Output the [x, y] coordinate of the center of the cell containing the given text.  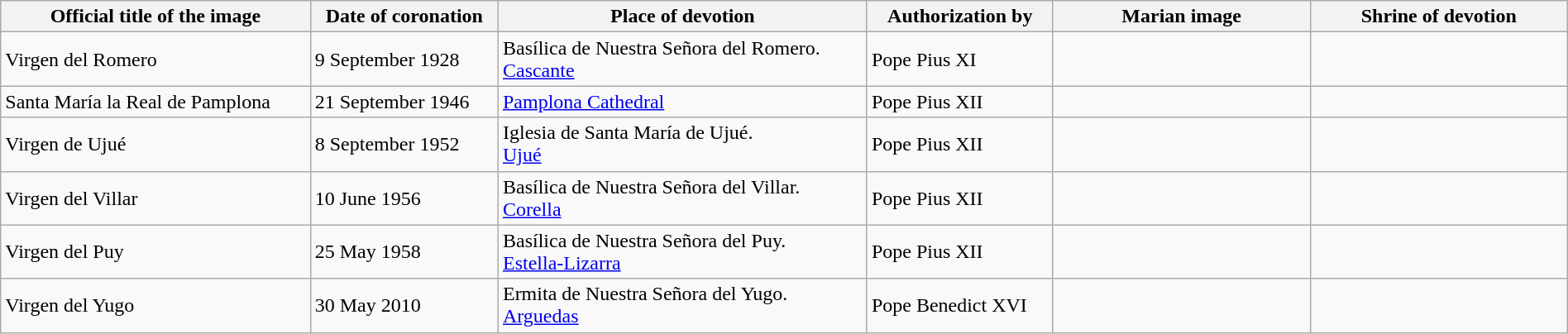
Shrine of devotion [1439, 17]
Iglesia de Santa María de Ujué.Ujué [682, 144]
Ermita de Nuestra Señora del Yugo.Arguedas [682, 306]
Official title of the image [155, 17]
Basílica de Nuestra Señora del Villar.Corella [682, 198]
Basílica de Nuestra Señora del Puy.Estella-Lizarra [682, 251]
Virgen del Puy [155, 251]
Virgen del Yugo [155, 306]
25 May 1958 [404, 251]
Virgen de Ujué [155, 144]
Pope Benedict XVI [959, 306]
Place of devotion [682, 17]
Virgen del Villar [155, 198]
30 May 2010 [404, 306]
Pope Pius XI [959, 60]
21 September 1946 [404, 102]
Marian image [1181, 17]
Authorization by [959, 17]
9 September 1928 [404, 60]
Virgen del Romero [155, 60]
Date of coronation [404, 17]
Pamplona Cathedral [682, 102]
Santa María la Real de Pamplona [155, 102]
8 September 1952 [404, 144]
Basílica de Nuestra Señora del Romero.Cascante [682, 60]
10 June 1956 [404, 198]
